Return the [X, Y] coordinate for the center point of the cell that contains the specified text.  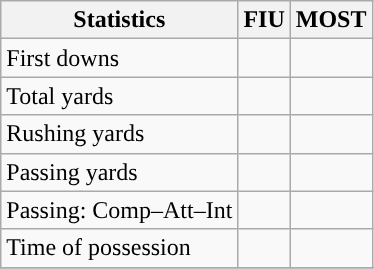
Time of possession [120, 248]
Rushing yards [120, 134]
Passing yards [120, 172]
Statistics [120, 20]
FIU [264, 20]
Total yards [120, 96]
MOST [331, 20]
Passing: Comp–Att–Int [120, 210]
First downs [120, 58]
